Find where the given text appears and provide that cell's center as (X, Y) coordinate. 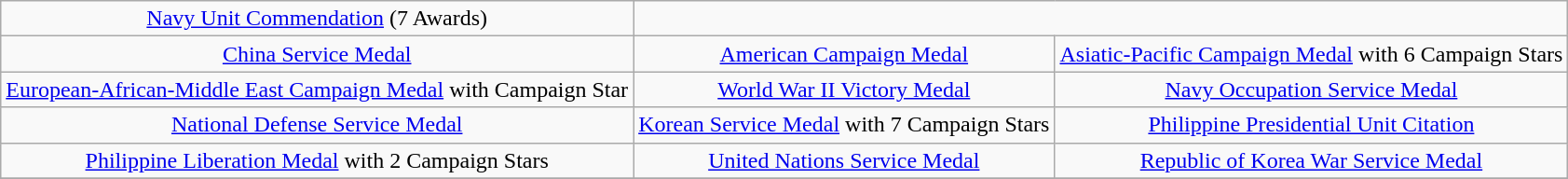
Asiatic-Pacific Campaign Medal with 6 Campaign Stars (1312, 54)
World War II Victory Medal (844, 89)
Navy Occupation Service Medal (1312, 89)
European-African-Middle East Campaign Medal with Campaign Star (317, 89)
China Service Medal (317, 54)
National Defense Service Medal (317, 125)
Philippine Liberation Medal with 2 Campaign Stars (317, 160)
Republic of Korea War Service Medal (1312, 160)
Navy Unit Commendation (7 Awards) (317, 19)
American Campaign Medal (844, 54)
Philippine Presidential Unit Citation (1312, 125)
Korean Service Medal with 7 Campaign Stars (844, 125)
United Nations Service Medal (844, 160)
